Locate the cell with the specified text and output its (x, y) center coordinate. 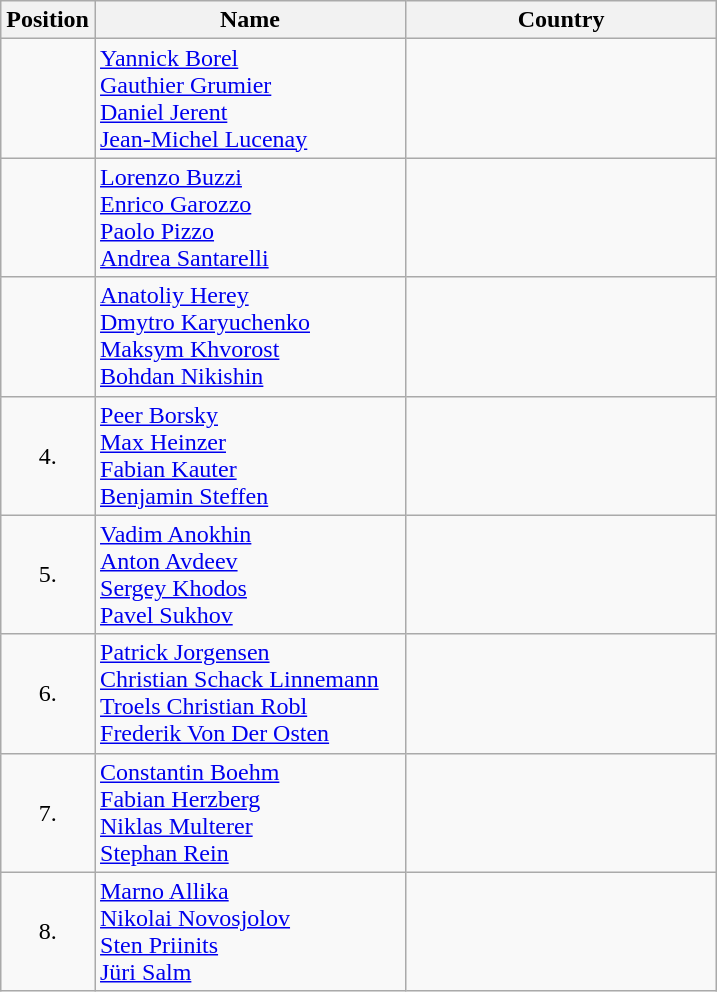
Lorenzo BuzziEnrico GarozzoPaolo PizzoAndrea Santarelli (250, 218)
Yannick BorelGauthier GrumierDaniel JerentJean-Michel Lucenay (250, 98)
Constantin BoehmFabian HerzbergNiklas MultererStephan Rein (250, 812)
5. (48, 574)
Position (48, 20)
Patrick JorgensenChristian Schack LinnemannTroels Christian RoblFrederik Von Der Osten (250, 694)
Peer BorskyMax HeinzerFabian KauterBenjamin Steffen (250, 456)
8. (48, 932)
Vadim AnokhinAnton AvdeevSergey KhodosPavel Sukhov (250, 574)
7. (48, 812)
6. (48, 694)
Anatoliy HereyDmytro KaryuchenkoMaksym KhvorostBohdan Nikishin (250, 336)
Country (562, 20)
Name (250, 20)
Marno AllikaNikolai NovosjolovSten PriinitsJüri Salm (250, 932)
4. (48, 456)
